Provide the (X, Y) coordinate of the cell's center where the given text is located.  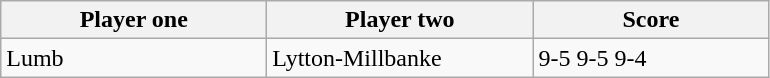
Lumb (134, 58)
Lytton-Millbanke (400, 58)
Player one (134, 20)
9-5 9-5 9-4 (651, 58)
Player two (400, 20)
Score (651, 20)
